Detect which cell encompasses the target text, then output its [x, y] center coordinate. 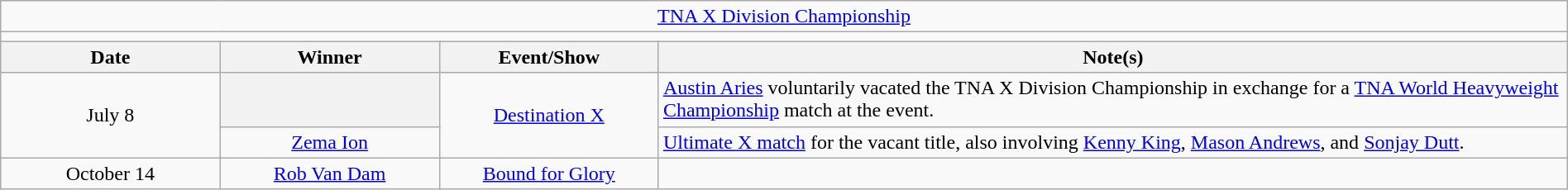
Bound for Glory [549, 173]
Ultimate X match for the vacant title, also involving Kenny King, Mason Andrews, and Sonjay Dutt. [1113, 142]
July 8 [111, 116]
Date [111, 57]
October 14 [111, 173]
Note(s) [1113, 57]
Destination X [549, 116]
Event/Show [549, 57]
Zema Ion [329, 142]
Winner [329, 57]
Rob Van Dam [329, 173]
TNA X Division Championship [784, 17]
Austin Aries voluntarily vacated the TNA X Division Championship in exchange for a TNA World Heavyweight Championship match at the event. [1113, 99]
